Capture the cell that displays the provided text and extract its (X, Y) central coordinate. 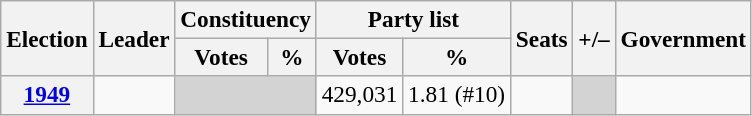
1949 (47, 95)
+/– (594, 38)
429,031 (359, 95)
Seats (542, 38)
Constituency (246, 19)
Government (683, 38)
Party list (413, 19)
1.81 (#10) (457, 95)
Election (47, 38)
Leader (134, 38)
